Extract the (x, y) coordinate from the center of the cell holding the provided text.  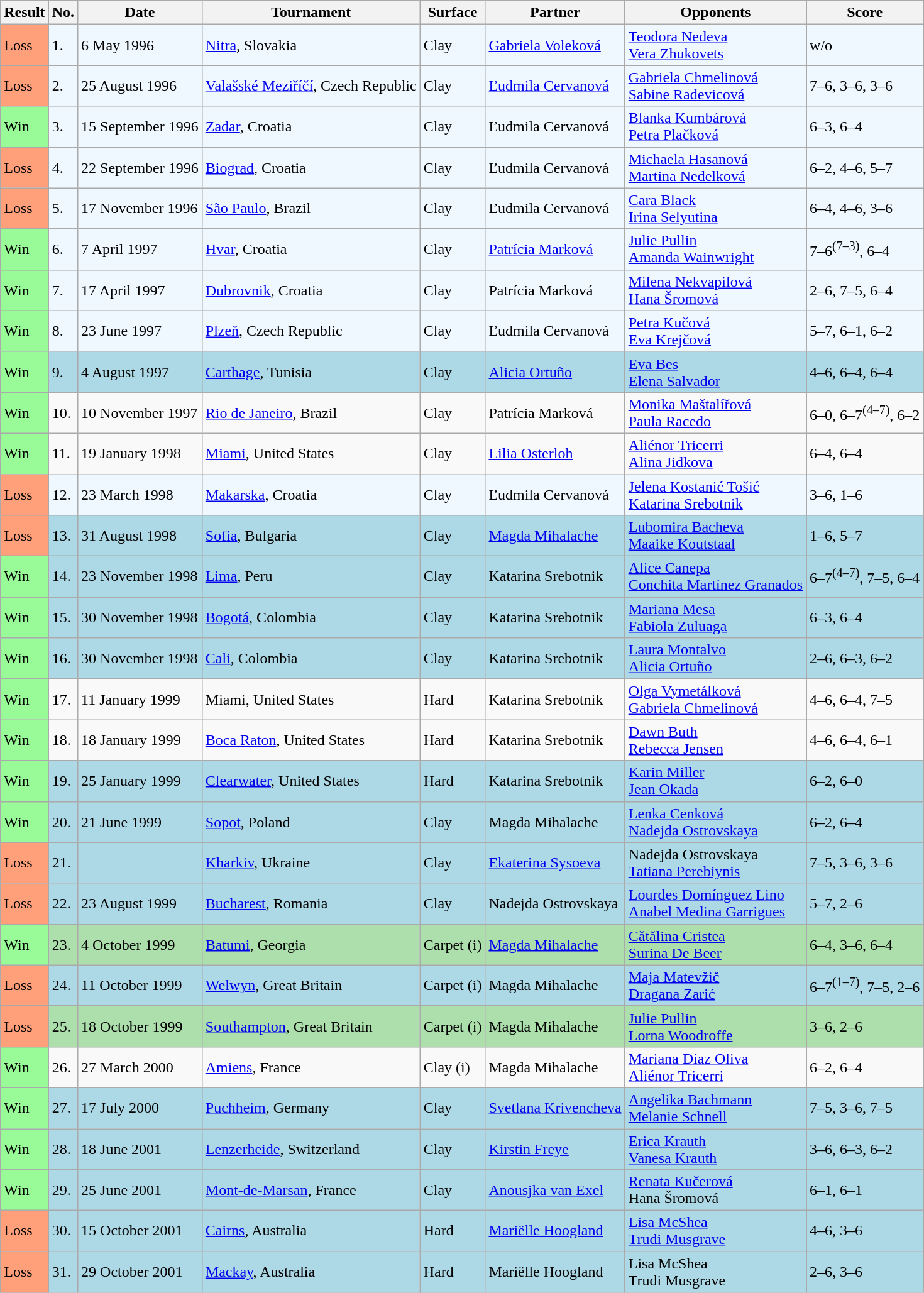
2. (63, 85)
Cătălina Cristea Surina De Beer (715, 944)
9. (63, 372)
3–6, 6–3, 6–2 (865, 1149)
Biograd, Croatia (311, 167)
Nadejda Ostrovskaya (555, 904)
6–4, 4–6, 3–6 (865, 209)
Valašské Meziříčí, Czech Republic (311, 85)
27 March 2000 (140, 1067)
31. (63, 1272)
Clay (i) (453, 1067)
Rio de Janeiro, Brazil (311, 412)
4 October 1999 (140, 944)
Lenzerheide, Switzerland (311, 1149)
10. (63, 412)
Gabriela Chmelinová Sabine Radevicová (715, 85)
6–1, 6–1 (865, 1191)
21. (63, 862)
1. (63, 45)
7 April 1997 (140, 249)
6–7(4–7), 7–5, 6–4 (865, 577)
Karin Miller Jean Okada (715, 781)
Svetlana Krivencheva (555, 1108)
20. (63, 822)
Bogotá, Colombia (311, 617)
Mariana Díaz Oliva Aliénor Tricerri (715, 1067)
4 August 1997 (140, 372)
Mont-de-Marsan, France (311, 1191)
5. (63, 209)
23 November 1998 (140, 577)
Partner (555, 13)
7–6, 3–6, 3–6 (865, 85)
18. (63, 740)
Puchheim, Germany (311, 1108)
Julie Pullin Amanda Wainwright (715, 249)
7–5, 3–6, 3–6 (865, 862)
4–6, 6–4, 6–1 (865, 740)
21 June 1999 (140, 822)
15 October 2001 (140, 1231)
Jelena Kostanić Tošić Katarina Srebotnik (715, 494)
26. (63, 1067)
Batumi, Georgia (311, 944)
Julie Pullin Lorna Woodroffe (715, 1026)
Sofia, Bulgaria (311, 536)
18 October 1999 (140, 1026)
6–2, 6–0 (865, 781)
23 June 1997 (140, 331)
17. (63, 699)
17 November 1996 (140, 209)
Makarska, Croatia (311, 494)
6–0, 6–7(4–7), 6–2 (865, 412)
Cali, Colombia (311, 659)
Lourdes Domínguez Lino Anabel Medina Garrigues (715, 904)
17 April 1997 (140, 290)
Amiens, France (311, 1067)
Score (865, 13)
Blanka Kumbárová Petra Plačková (715, 127)
Milena Nekvapilová Hana Šromová (715, 290)
Monika Maštalířová Paula Racedo (715, 412)
Clearwater, United States (311, 781)
Lubomira Bacheva Maaike Koutstaal (715, 536)
Dubrovnik, Croatia (311, 290)
30. (63, 1231)
1–6, 5–7 (865, 536)
28. (63, 1149)
Southampton, Great Britain (311, 1026)
31 August 1998 (140, 536)
13. (63, 536)
23 August 1999 (140, 904)
2–6, 3–6 (865, 1272)
Surface (453, 13)
10 November 1997 (140, 412)
7–6(7–3), 6–4 (865, 249)
2–6, 6–3, 6–2 (865, 659)
14. (63, 577)
Kirstin Freye (555, 1149)
Date (140, 13)
Renata Kučerová Hana Šromová (715, 1191)
Laura Montalvo Alicia Ortuño (715, 659)
19 January 1998 (140, 454)
19. (63, 781)
Eva Bes Elena Salvador (715, 372)
6. (63, 249)
3–6, 2–6 (865, 1026)
11 January 1999 (140, 699)
25 June 2001 (140, 1191)
25 January 1999 (140, 781)
18 January 1999 (140, 740)
6–2, 4–6, 5–7 (865, 167)
Cairns, Australia (311, 1231)
29. (63, 1191)
Mariana Mesa Fabiola Zuluaga (715, 617)
Dawn Buth Rebecca Jensen (715, 740)
Lilia Osterloh (555, 454)
6–4, 3–6, 6–4 (865, 944)
Gabriela Voleková (555, 45)
Welwyn, Great Britain (311, 986)
7–5, 3–6, 7–5 (865, 1108)
Alice Canepa Conchita Martínez Granados (715, 577)
Alicia Ortuño (555, 372)
22. (63, 904)
18 June 2001 (140, 1149)
Ekaterina Sysoeva (555, 862)
Anousjka van Exel (555, 1191)
6 May 1996 (140, 45)
24. (63, 986)
Angelika Bachmann Melanie Schnell (715, 1108)
2–6, 7–5, 6–4 (865, 290)
Olga Vymetálková Gabriela Chmelinová (715, 699)
Carthage, Tunisia (311, 372)
4. (63, 167)
Lima, Peru (311, 577)
Plzeň, Czech Republic (311, 331)
4–6, 6–4, 6–4 (865, 372)
29 October 2001 (140, 1272)
23. (63, 944)
Teodora Nedeva Vera Zhukovets (715, 45)
8. (63, 331)
Opponents (715, 13)
Michaela Hasanová Martina Nedelková (715, 167)
No. (63, 13)
11 October 1999 (140, 986)
Boca Raton, United States (311, 740)
25 August 1996 (140, 85)
Result (25, 13)
6–4, 6–4 (865, 454)
23 March 1998 (140, 494)
27. (63, 1108)
Maja Matevžič Dragana Zarić (715, 986)
3–6, 1–6 (865, 494)
Nitra, Slovakia (311, 45)
7. (63, 290)
Mackay, Australia (311, 1272)
Erica Krauth Vanesa Krauth (715, 1149)
4–6, 3–6 (865, 1231)
Nadejda Ostrovskaya Tatiana Perebiynis (715, 862)
6–7(1–7), 7–5, 2–6 (865, 986)
Kharkiv, Ukraine (311, 862)
3. (63, 127)
Petra Kučová Eva Krejčová (715, 331)
5–7, 6–1, 6–2 (865, 331)
Zadar, Croatia (311, 127)
15. (63, 617)
Cara Black Irina Selyutina (715, 209)
Bucharest, Romania (311, 904)
Aliénor Tricerri Alina Jidkova (715, 454)
11. (63, 454)
Sopot, Poland (311, 822)
4–6, 6–4, 7–5 (865, 699)
22 September 1996 (140, 167)
15 September 1996 (140, 127)
12. (63, 494)
17 July 2000 (140, 1108)
w/o (865, 45)
São Paulo, Brazil (311, 209)
25. (63, 1026)
Lenka Cenková Nadejda Ostrovskaya (715, 822)
5–7, 2–6 (865, 904)
16. (63, 659)
Tournament (311, 13)
Hvar, Croatia (311, 249)
